Capture the cell that displays the provided text and extract its (x, y) central coordinate. 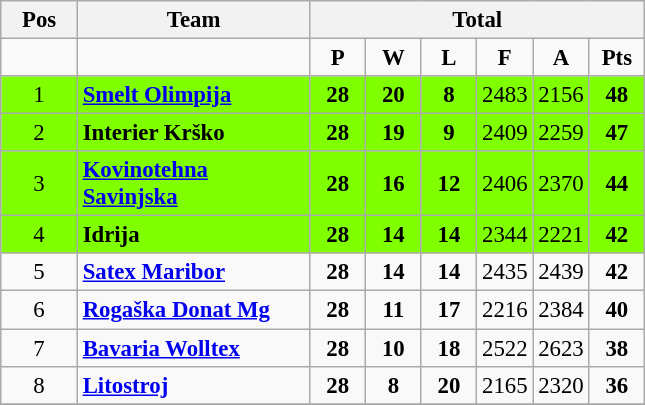
9 (449, 133)
48 (617, 95)
Pos (40, 20)
Pts (617, 58)
2623 (561, 348)
L (449, 58)
2 (40, 133)
6 (40, 310)
Idrija (194, 235)
Total (478, 20)
12 (449, 184)
2259 (561, 133)
Satex Maribor (194, 273)
7 (40, 348)
F (505, 58)
Bavaria Wolltex (194, 348)
4 (40, 235)
2522 (505, 348)
Team (194, 20)
1 (40, 95)
5 (40, 273)
2370 (561, 184)
Interier Krško (194, 133)
11 (394, 310)
2165 (505, 385)
3 (40, 184)
40 (617, 310)
Litostroj (194, 385)
17 (449, 310)
44 (617, 184)
2344 (505, 235)
2221 (561, 235)
2409 (505, 133)
2156 (561, 95)
16 (394, 184)
Kovinotehna Savinjska (194, 184)
2406 (505, 184)
2435 (505, 273)
W (394, 58)
36 (617, 385)
2483 (505, 95)
2216 (505, 310)
19 (394, 133)
2320 (561, 385)
P (338, 58)
Smelt Olimpija (194, 95)
2384 (561, 310)
18 (449, 348)
47 (617, 133)
38 (617, 348)
2439 (561, 273)
10 (394, 348)
A (561, 58)
Rogaška Donat Mg (194, 310)
